From the cell containing the given text, extract its center point as (X, Y) coordinate. 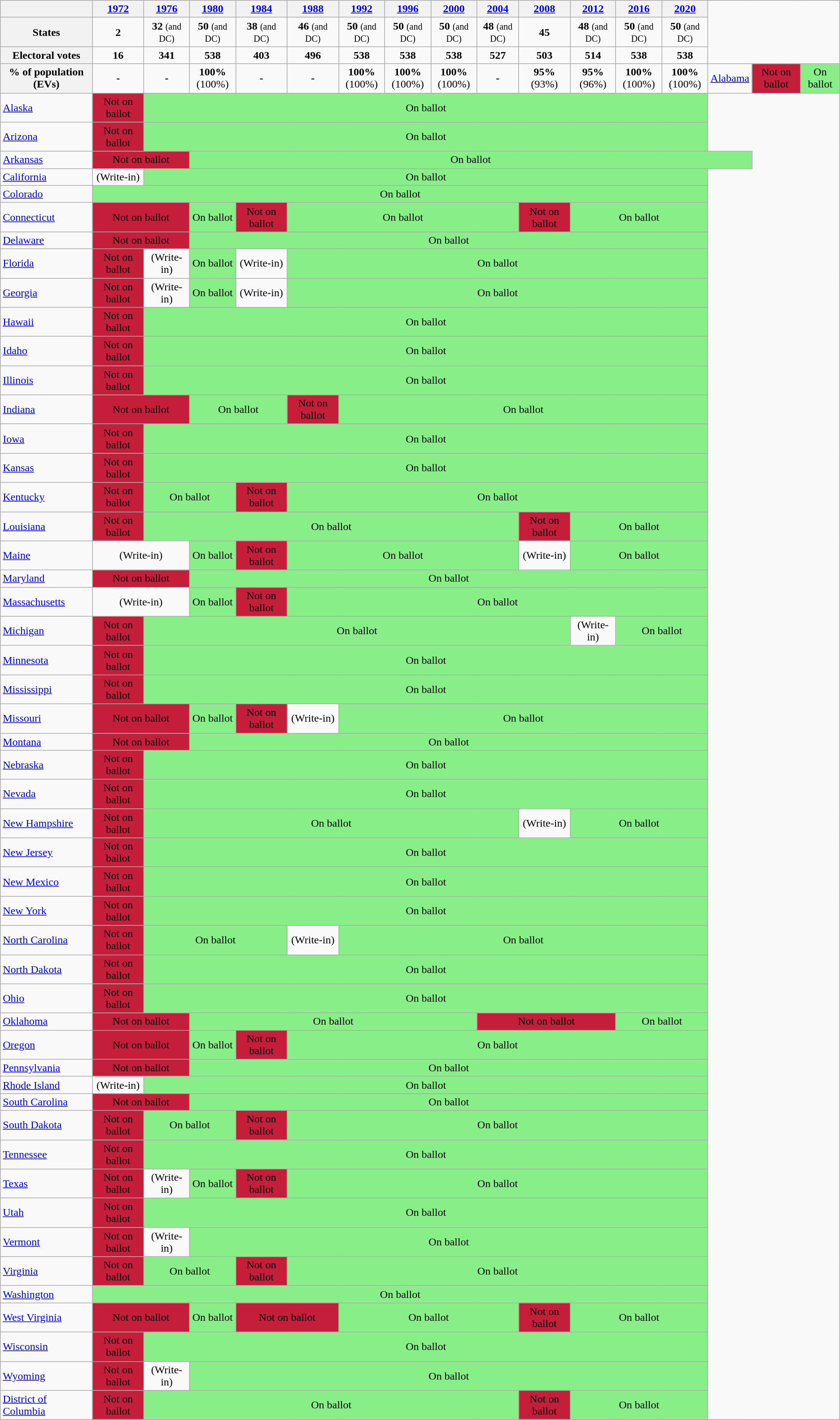
Massachusetts (47, 601)
Idaho (47, 351)
Florida (47, 263)
Utah (47, 1213)
1996 (407, 9)
Pennsylvania (47, 1068)
514 (593, 55)
Arkansas (47, 160)
Rhode Island (47, 1085)
California (47, 177)
32 (and DC) (167, 32)
Maryland (47, 579)
Electoral votes (47, 55)
Colorado (47, 194)
Kansas (47, 468)
Iowa (47, 439)
New Hampshire (47, 823)
2000 (454, 9)
341 (167, 55)
Oklahoma (47, 1021)
Maine (47, 556)
Vermont (47, 1242)
New York (47, 911)
46 (and DC) (313, 32)
% of population (EVs) (47, 78)
Arizona (47, 136)
Washington (47, 1294)
Kentucky (47, 497)
District of Columbia (47, 1405)
Indiana (47, 409)
2012 (593, 9)
Wisconsin (47, 1346)
Tennessee (47, 1154)
New Jersey (47, 853)
Nebraska (47, 765)
Michigan (47, 631)
95% (96%) (593, 78)
Alaska (47, 108)
Missouri (47, 718)
38 (and DC) (261, 32)
45 (545, 32)
New Mexico (47, 881)
Georgia (47, 293)
Montana (47, 742)
Mississippi (47, 689)
West Virginia (47, 1318)
1972 (118, 9)
States (47, 32)
South Carolina (47, 1102)
Alabama (730, 78)
1976 (167, 9)
Minnesota (47, 660)
North Dakota (47, 969)
1992 (362, 9)
1988 (313, 9)
Wyoming (47, 1376)
Texas (47, 1184)
503 (545, 55)
Ohio (47, 998)
2020 (685, 9)
2004 (498, 9)
Illinois (47, 381)
Nevada (47, 794)
Hawaii (47, 322)
527 (498, 55)
Virginia (47, 1271)
16 (118, 55)
2008 (545, 9)
Delaware (47, 240)
95% (93%) (545, 78)
Connecticut (47, 217)
South Dakota (47, 1125)
403 (261, 55)
Oregon (47, 1045)
1984 (261, 9)
2 (118, 32)
North Carolina (47, 940)
2016 (639, 9)
1980 (213, 9)
Louisiana (47, 526)
496 (313, 55)
